Provide the (x, y) coordinate of the cell's center where the given text is located.  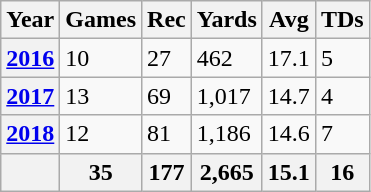
177 (167, 172)
4 (342, 96)
69 (167, 96)
Year (30, 20)
12 (101, 134)
Rec (167, 20)
27 (167, 58)
Games (101, 20)
10 (101, 58)
17.1 (288, 58)
14.7 (288, 96)
2,665 (226, 172)
Yards (226, 20)
2017 (30, 96)
Avg (288, 20)
14.6 (288, 134)
5 (342, 58)
16 (342, 172)
13 (101, 96)
35 (101, 172)
1,017 (226, 96)
462 (226, 58)
7 (342, 134)
2016 (30, 58)
1,186 (226, 134)
TDs (342, 20)
2018 (30, 134)
15.1 (288, 172)
81 (167, 134)
